Provide the [X, Y] coordinate of the cell's center where the given text is located.  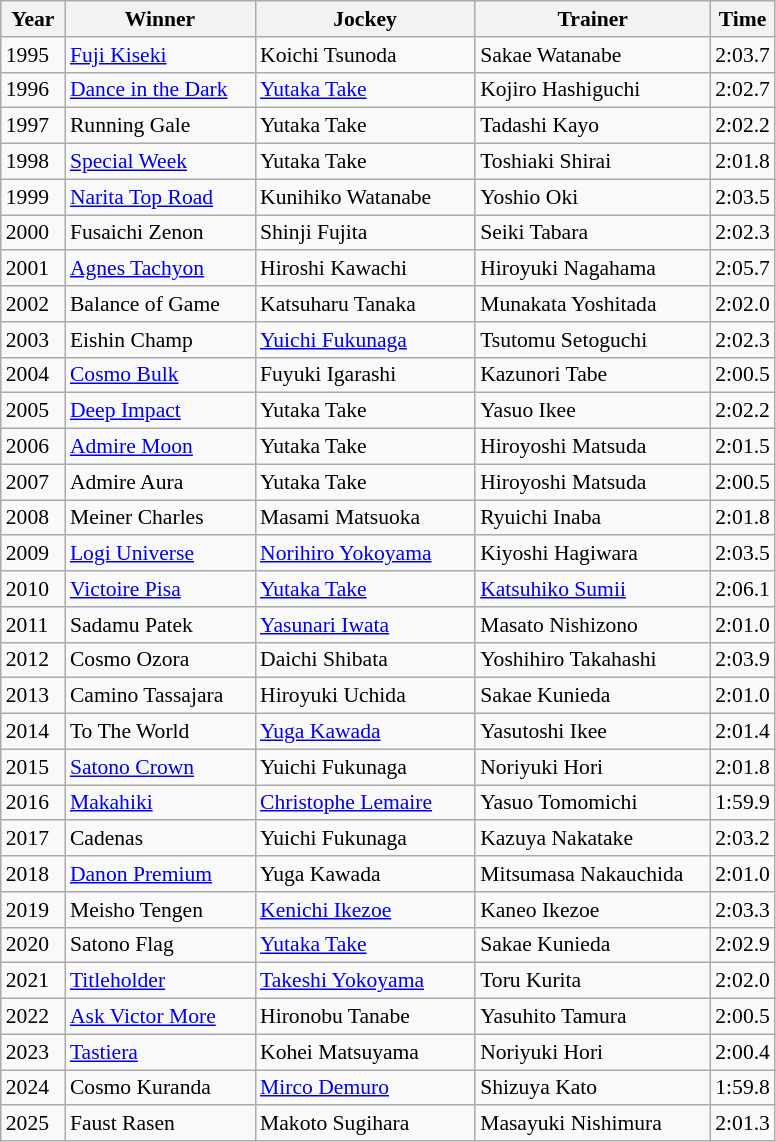
Kohei Matsuyama [365, 1052]
Toru Kurita [592, 981]
Meiner Charles [160, 518]
Shinji Fujita [365, 233]
Hironobu Tanabe [365, 1017]
2013 [33, 696]
2:01.4 [742, 732]
Yasuhito Tamura [592, 1017]
Mitsumasa Nakauchida [592, 874]
2:02.9 [742, 945]
Kojiro Hashiguchi [592, 90]
Yasuo Ikee [592, 411]
2016 [33, 803]
Tsutomu Setoguchi [592, 340]
1996 [33, 90]
2001 [33, 269]
2023 [33, 1052]
Munakata Yoshitada [592, 304]
Kaneo Ikezoe [592, 910]
Time [742, 19]
2:03.7 [742, 55]
Yoshihiro Takahashi [592, 660]
Makoto Sugihara [365, 1124]
2:00.4 [742, 1052]
Logi Universe [160, 554]
Shizuya Kato [592, 1088]
1:59.9 [742, 803]
Balance of Game [160, 304]
Takeshi Yokoyama [365, 981]
2012 [33, 660]
To The World [160, 732]
Katsuharu Tanaka [365, 304]
Running Gale [160, 126]
Jockey [365, 19]
Year [33, 19]
2000 [33, 233]
Ryuichi Inaba [592, 518]
Admire Moon [160, 447]
Cosmo Bulk [160, 375]
Yasutoshi Ikee [592, 732]
Sakae Watanabe [592, 55]
Faust Rasen [160, 1124]
Kenichi Ikezoe [365, 910]
2:02.7 [742, 90]
Fuji Kiseki [160, 55]
Makahiki [160, 803]
Daichi Shibata [365, 660]
2:03.3 [742, 910]
Danon Premium [160, 874]
1995 [33, 55]
Masato Nishizono [592, 625]
2019 [33, 910]
Dance in the Dark [160, 90]
Tastiera [160, 1052]
Kunihiko Watanabe [365, 197]
Seiki Tabara [592, 233]
Kazunori Tabe [592, 375]
2021 [33, 981]
2003 [33, 340]
Koichi Tsunoda [365, 55]
Sadamu Patek [160, 625]
2024 [33, 1088]
2:01.3 [742, 1124]
Winner [160, 19]
Meisho Tengen [160, 910]
2025 [33, 1124]
Yasunari Iwata [365, 625]
Cadenas [160, 839]
Special Week [160, 162]
Hiroshi Kawachi [365, 269]
2010 [33, 589]
1:59.8 [742, 1088]
2005 [33, 411]
Deep Impact [160, 411]
Victoire Pisa [160, 589]
2015 [33, 767]
Hiroyuki Nagahama [592, 269]
Fusaichi Zenon [160, 233]
Kazuya Nakatake [592, 839]
Satono Crown [160, 767]
Agnes Tachyon [160, 269]
Camino Tassajara [160, 696]
2009 [33, 554]
2017 [33, 839]
Masami Matsuoka [365, 518]
2011 [33, 625]
Satono Flag [160, 945]
Fuyuki Igarashi [365, 375]
Tadashi Kayo [592, 126]
Yasuo Tomomichi [592, 803]
2007 [33, 482]
Ask Victor More [160, 1017]
2022 [33, 1017]
2006 [33, 447]
Katsuhiko Sumii [592, 589]
2018 [33, 874]
Trainer [592, 19]
Norihiro Yokoyama [365, 554]
Toshiaki Shirai [592, 162]
Yoshio Oki [592, 197]
2:03.2 [742, 839]
2002 [33, 304]
1998 [33, 162]
2014 [33, 732]
Narita Top Road [160, 197]
2008 [33, 518]
Hiroyuki Uchida [365, 696]
Masayuki Nishimura [592, 1124]
Kiyoshi Hagiwara [592, 554]
2004 [33, 375]
Titleholder [160, 981]
Cosmo Kuranda [160, 1088]
Christophe Lemaire [365, 803]
Eishin Champ [160, 340]
2:01.5 [742, 447]
Mirco Demuro [365, 1088]
1997 [33, 126]
2:06.1 [742, 589]
2:05.7 [742, 269]
1999 [33, 197]
2:03.9 [742, 660]
Cosmo Ozora [160, 660]
Admire Aura [160, 482]
2020 [33, 945]
